Detect which cell encompasses the target text, then output its [x, y] center coordinate. 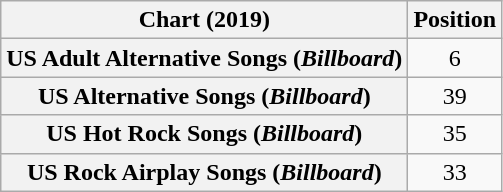
US Rock Airplay Songs (Billboard) [204, 172]
39 [455, 96]
US Alternative Songs (Billboard) [204, 96]
6 [455, 58]
35 [455, 134]
Chart (2019) [204, 20]
33 [455, 172]
US Adult Alternative Songs (Billboard) [204, 58]
Position [455, 20]
US Hot Rock Songs (Billboard) [204, 134]
